Pinpoint the cell where the given text exists, returning its (x, y) midpoint coordinate. 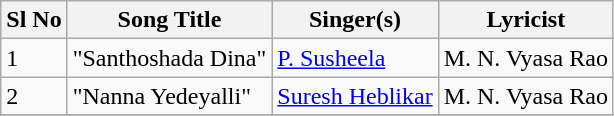
"Nanna Yedeyalli" (170, 96)
Suresh Heblikar (355, 96)
Lyricist (526, 20)
Singer(s) (355, 20)
P. Susheela (355, 58)
Sl No (34, 20)
"Santhoshada Dina" (170, 58)
1 (34, 58)
Song Title (170, 20)
2 (34, 96)
